Output the [x, y] coordinate of the center of the cell containing the given text.  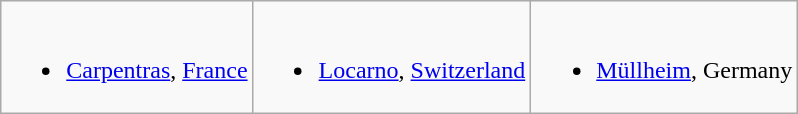
Locarno, Switzerland [392, 58]
Müllheim, Germany [664, 58]
Carpentras, France [127, 58]
